Pinpoint the cell where the given text exists, returning its (x, y) midpoint coordinate. 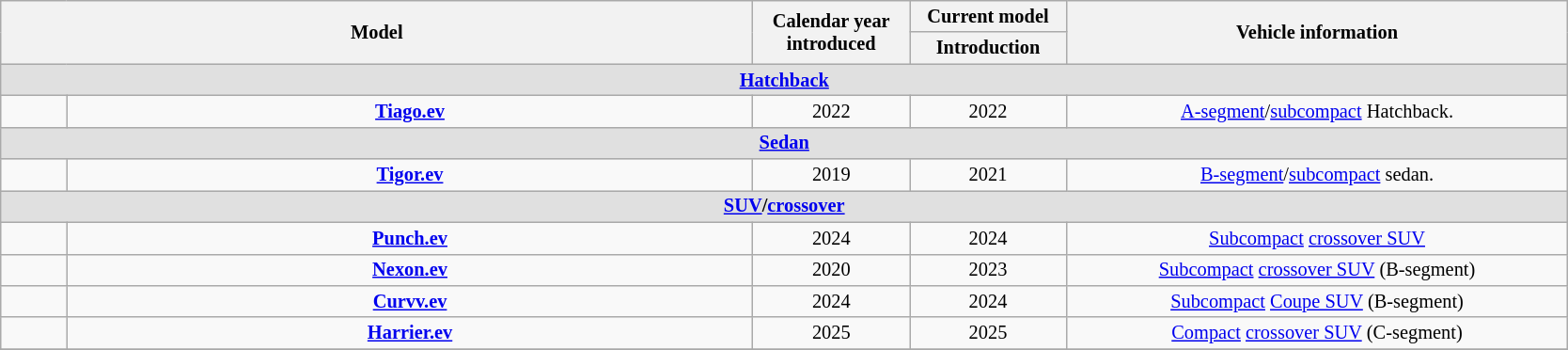
Subcompact crossover SUV (B-segment) (1316, 270)
Tigor.ev (410, 175)
Punch.ev (410, 238)
Introduction (989, 48)
Harrier.ev (410, 333)
2020 (831, 270)
Sedan (784, 143)
Curvv.ev (410, 301)
Nexon.ev (410, 270)
Model (377, 32)
Calendar yearintroduced (831, 32)
Vehicle information (1316, 32)
Tiago.ev (410, 111)
B-segment/subcompact sedan. (1316, 175)
SUV/crossover (784, 206)
A-segment/subcompact Hatchback. (1316, 111)
Compact crossover SUV (C-segment) (1316, 333)
Subcompact crossover SUV (1316, 238)
2023 (989, 270)
2019 (831, 175)
Current model (989, 16)
Subcompact Coupe SUV (B-segment) (1316, 301)
Hatchback (784, 80)
2021 (989, 175)
